Return (x, y) of the center of cell containing provided text 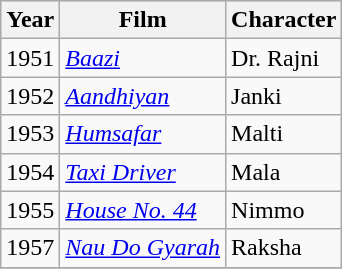
Character (284, 20)
1953 (30, 134)
1952 (30, 96)
Taxi Driver (143, 172)
1954 (30, 172)
1957 (30, 248)
Film (143, 20)
Dr. Rajni (284, 58)
Aandhiyan (143, 96)
House No. 44 (143, 210)
1951 (30, 58)
Raksha (284, 248)
Nimmo (284, 210)
Malti (284, 134)
Humsafar (143, 134)
1955 (30, 210)
Year (30, 20)
Janki (284, 96)
Mala (284, 172)
Baazi (143, 58)
Nau Do Gyarah (143, 248)
